For the text-containing cell, return its midpoint in (X, Y) coordinate format. 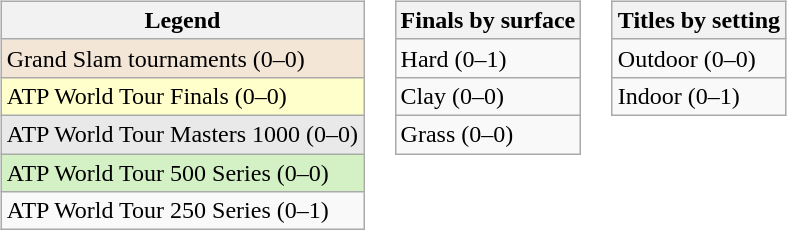
Titles by setting (698, 20)
ATP World Tour Masters 1000 (0–0) (182, 134)
Grand Slam tournaments (0–0) (182, 58)
Outdoor (0–0) (698, 58)
ATP World Tour Finals (0–0) (182, 96)
Finals by surface (488, 20)
ATP World Tour 500 Series (0–0) (182, 173)
Grass (0–0) (488, 134)
Clay (0–0) (488, 96)
Hard (0–1) (488, 58)
Indoor (0–1) (698, 96)
ATP World Tour 250 Series (0–1) (182, 211)
Legend (182, 20)
